Scan for the cell matching the given text and deliver its (X, Y) coordinate at center. 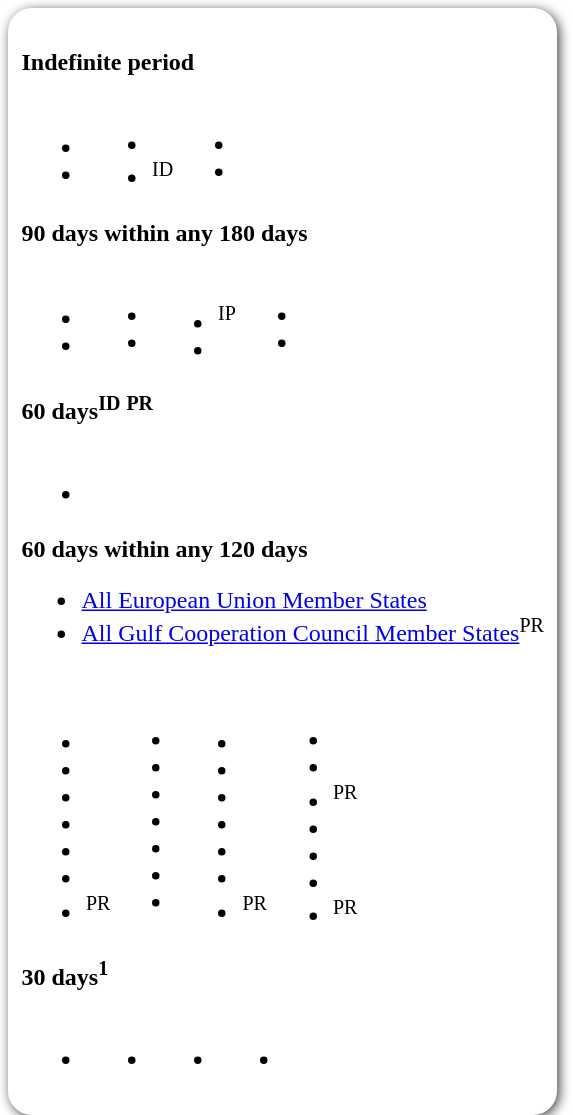
ID (132, 147)
IP (196, 319)
PRPR (314, 814)
